Scan for the cell matching the given text and deliver its (x, y) coordinate at center. 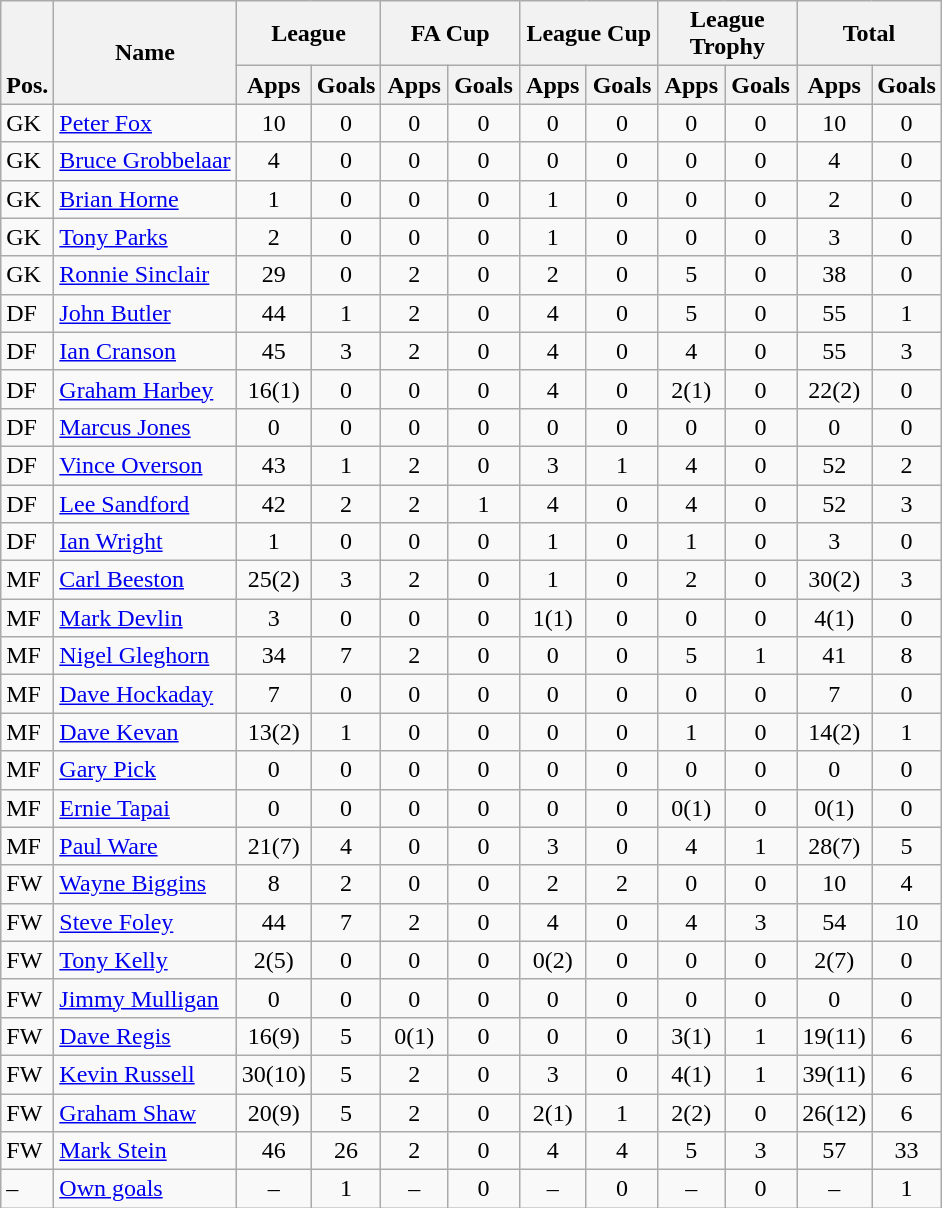
Peter Fox (145, 123)
Mark Stein (145, 1151)
13(2) (274, 732)
Paul Ware (145, 846)
2(5) (274, 960)
54 (834, 922)
38 (834, 275)
John Butler (145, 313)
Own goals (145, 1189)
Ernie Tapai (145, 808)
Gary Pick (145, 770)
1(1) (552, 618)
Ian Cranson (145, 351)
21(7) (274, 846)
Vince Overson (145, 465)
28(7) (834, 846)
Total (870, 34)
Steve Foley (145, 922)
20(9) (274, 1113)
Marcus Jones (145, 427)
3(1) (692, 1036)
42 (274, 503)
League (308, 34)
39(11) (834, 1074)
0(2) (552, 960)
Tony Kelly (145, 960)
Graham Harbey (145, 389)
45 (274, 351)
26(12) (834, 1113)
Bruce Grobbelaar (145, 161)
Tony Parks (145, 237)
Dave Regis (145, 1036)
41 (834, 656)
Nigel Gleghorn (145, 656)
Wayne Biggins (145, 884)
Dave Hockaday (145, 694)
2(2) (692, 1113)
Name (145, 52)
29 (274, 275)
22(2) (834, 389)
League Cup (588, 34)
34 (274, 656)
46 (274, 1151)
57 (834, 1151)
Brian Horne (145, 199)
Jimmy Mulligan (145, 998)
43 (274, 465)
Ronnie Sinclair (145, 275)
14(2) (834, 732)
Carl Beeston (145, 580)
16(9) (274, 1036)
Mark Devlin (145, 618)
Ian Wright (145, 542)
30(10) (274, 1074)
2(7) (834, 960)
25(2) (274, 580)
FA Cup (450, 34)
19(11) (834, 1036)
30(2) (834, 580)
26 (346, 1151)
Kevin Russell (145, 1074)
16(1) (274, 389)
Dave Kevan (145, 732)
League Trophy (728, 34)
Graham Shaw (145, 1113)
Lee Sandford (145, 503)
33 (907, 1151)
Pos. (28, 52)
